Search for the cell housing the specified text and yield its (X, Y) center coordinate. 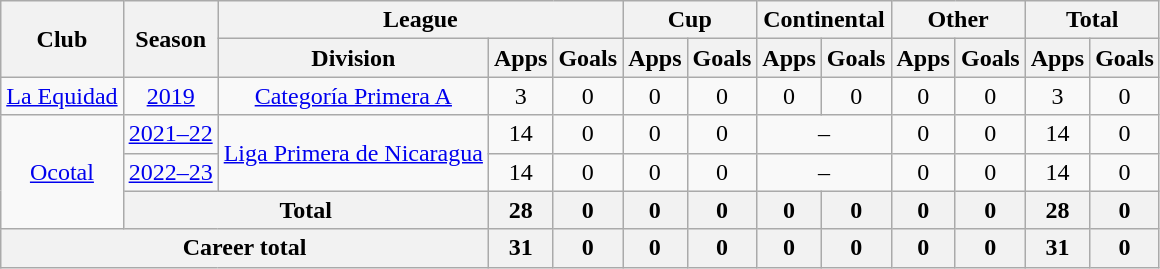
Club (62, 39)
Other (958, 20)
2022–23 (170, 172)
Liga Primera de Nicaragua (353, 153)
Division (353, 58)
Cup (690, 20)
Season (170, 39)
Career total (245, 248)
Categoría Primera A (353, 96)
2021–22 (170, 134)
Ocotal (62, 172)
Continental (824, 20)
La Equidad (62, 96)
2019 (170, 96)
League (420, 20)
